Extract the (X, Y) coordinate from the center of the cell holding the provided text.  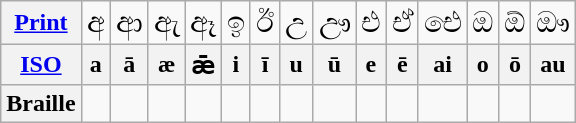
ō (515, 65)
ā (129, 65)
ai (442, 65)
ඇ (166, 23)
ū (334, 65)
i (236, 65)
e (372, 65)
Braille (41, 103)
ආ (129, 23)
එ (372, 23)
ඉ (236, 23)
ISO (41, 65)
ඓ (442, 23)
ī (264, 65)
au (553, 65)
ඈ (204, 23)
ඒ (402, 23)
ǣ (204, 65)
ඊ (264, 23)
අ (96, 23)
o (483, 65)
ē (402, 65)
ඔ (483, 23)
Print (41, 23)
ඌ (334, 23)
උ (297, 23)
u (297, 65)
ඕ (515, 23)
ඖ (553, 23)
a (96, 65)
æ (166, 65)
